Provide the (x, y) coordinate of the cell's center where the given text is located.  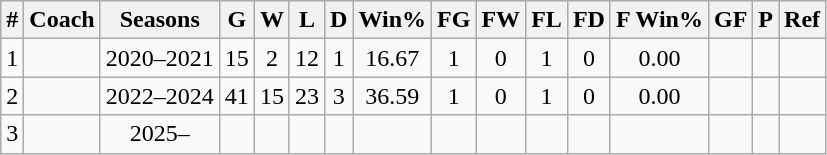
FW (501, 20)
L (306, 20)
Coach (62, 20)
FG (454, 20)
P (766, 20)
F Win% (659, 20)
W (272, 20)
12 (306, 58)
2025– (160, 134)
Win% (392, 20)
FD (588, 20)
36.59 (392, 96)
23 (306, 96)
GF (730, 20)
16.67 (392, 58)
2020–2021 (160, 58)
Seasons (160, 20)
# (12, 20)
2022–2024 (160, 96)
G (236, 20)
41 (236, 96)
Ref (802, 20)
D (338, 20)
FL (547, 20)
